Locate the cell with the specified text and output its [x, y] center coordinate. 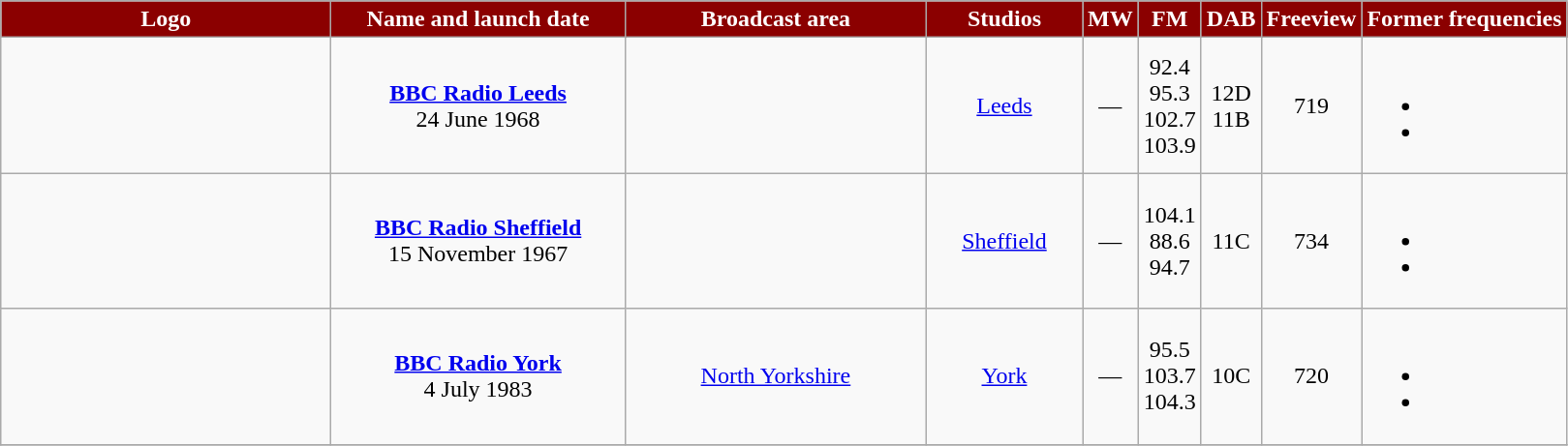
FM [1170, 19]
11C [1231, 241]
MW [1111, 19]
Broadcast area [775, 19]
720 [1311, 376]
104.188.694.7 [1170, 241]
York [1003, 376]
BBC Radio York4 July 1983 [478, 376]
92.495.3102.7103.9 [1170, 105]
Sheffield [1003, 241]
North Yorkshire [775, 376]
734 [1311, 241]
10C [1231, 376]
Name and launch date [478, 19]
Freeview [1311, 19]
Former frequencies [1464, 19]
Leeds [1003, 105]
BBC Radio Leeds24 June 1968 [478, 105]
DAB [1231, 19]
719 [1311, 105]
Studios [1003, 19]
BBC Radio Sheffield15 November 1967 [478, 241]
12D11B [1231, 105]
Logo [167, 19]
95.5103.7104.3 [1170, 376]
